Detect which cell encompasses the target text, then output its [X, Y] center coordinate. 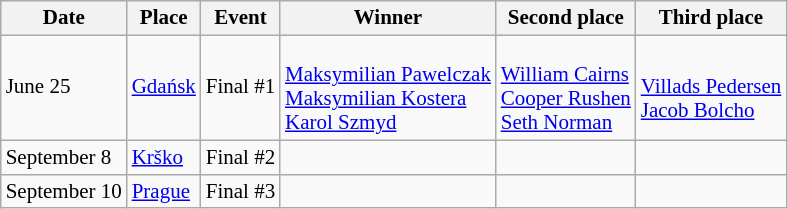
Gdańsk [164, 88]
Third place [711, 18]
September 10 [64, 191]
William CairnsCooper RushenSeth Norman [566, 88]
Final #2 [240, 158]
Krško [164, 158]
Winner [388, 18]
Villads PedersenJacob Bolcho [711, 88]
Place [164, 18]
Event [240, 18]
Final #3 [240, 191]
Date [64, 18]
September 8 [64, 158]
Prague [164, 191]
Second place [566, 18]
Maksymilian PawelczakMaksymilian KosteraKarol Szmyd [388, 88]
Final #1 [240, 88]
June 25 [64, 88]
